Determine the [X, Y] coordinate at the center of the cell enclosing the given text.  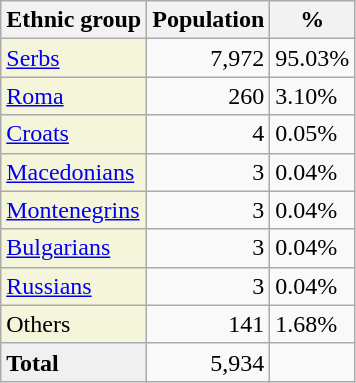
Serbs [74, 58]
7,972 [208, 58]
Macedonians [74, 172]
Bulgarians [74, 248]
1.68% [312, 324]
Roma [74, 96]
Ethnic group [74, 20]
95.03% [312, 58]
Total [74, 362]
Russians [74, 286]
Montenegrins [74, 210]
5,934 [208, 362]
% [312, 20]
0.05% [312, 134]
141 [208, 324]
Croats [74, 134]
3.10% [312, 96]
Population [208, 20]
4 [208, 134]
Others [74, 324]
260 [208, 96]
